Search for the cell housing the specified text and yield its (X, Y) center coordinate. 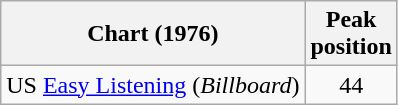
Chart (1976) (153, 34)
Peakposition (351, 34)
44 (351, 85)
US Easy Listening (Billboard) (153, 85)
